Detect which cell encompasses the target text, then output its (x, y) center coordinate. 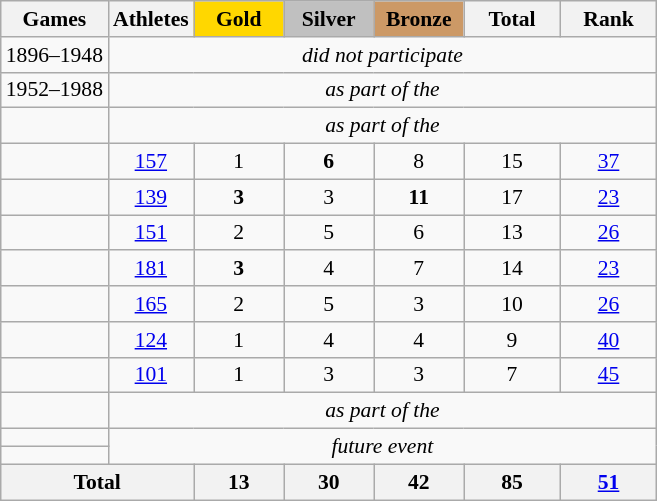
45 (608, 375)
101 (151, 375)
9 (512, 340)
1952–1988 (54, 90)
14 (512, 269)
51 (608, 482)
85 (512, 482)
11 (419, 197)
165 (151, 304)
Bronze (419, 19)
Silver (329, 19)
15 (512, 162)
Rank (608, 19)
151 (151, 233)
37 (608, 162)
139 (151, 197)
124 (151, 340)
Games (54, 19)
40 (608, 340)
10 (512, 304)
30 (329, 482)
1896–1948 (54, 55)
8 (419, 162)
157 (151, 162)
181 (151, 269)
future event (382, 447)
Athletes (151, 19)
17 (512, 197)
did not participate (382, 55)
42 (419, 482)
Gold (239, 19)
